Determine the (x, y) coordinate at the center of the cell enclosing the given text.  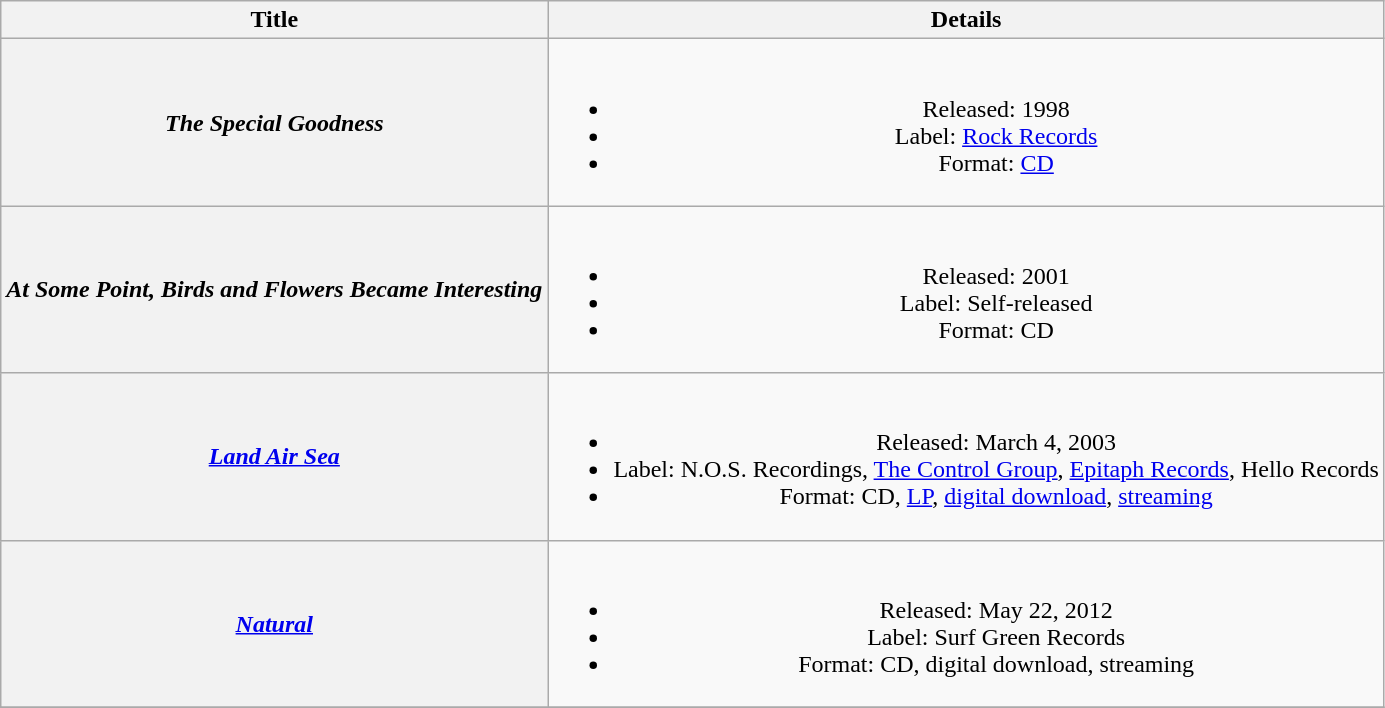
Natural (274, 624)
Released: 1998Label: Rock RecordsFormat: CD (966, 122)
Details (966, 20)
Released: 2001Label: Self-releasedFormat: CD (966, 290)
At Some Point, Birds and Flowers Became Interesting (274, 290)
Released: March 4, 2003Label: N.O.S. Recordings, The Control Group, Epitaph Records, Hello RecordsFormat: CD, LP, digital download, streaming (966, 456)
Land Air Sea (274, 456)
Title (274, 20)
The Special Goodness (274, 122)
Released: May 22, 2012Label: Surf Green RecordsFormat: CD, digital download, streaming (966, 624)
